Find where the given text appears and provide that cell's center as (x, y) coordinate. 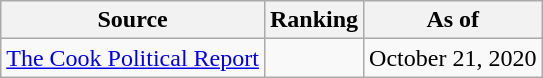
As of (453, 20)
October 21, 2020 (453, 58)
Source (133, 20)
The Cook Political Report (133, 58)
Ranking (314, 20)
